Find where the given text appears and provide that cell's center as [x, y] coordinate. 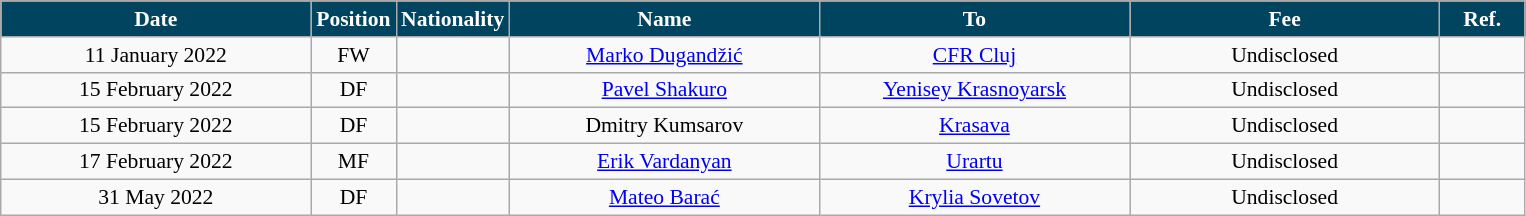
Krasava [974, 126]
Erik Vardanyan [664, 162]
Name [664, 19]
FW [354, 55]
11 January 2022 [156, 55]
Dmitry Kumsarov [664, 126]
To [974, 19]
MF [354, 162]
Fee [1285, 19]
Marko Dugandžić [664, 55]
Pavel Shakuro [664, 90]
31 May 2022 [156, 197]
Urartu [974, 162]
Position [354, 19]
Krylia Sovetov [974, 197]
Date [156, 19]
Mateo Barać [664, 197]
17 February 2022 [156, 162]
Yenisey Krasnoyarsk [974, 90]
Nationality [452, 19]
CFR Cluj [974, 55]
Ref. [1482, 19]
